Find where the given text appears and provide that cell's center as [x, y] coordinate. 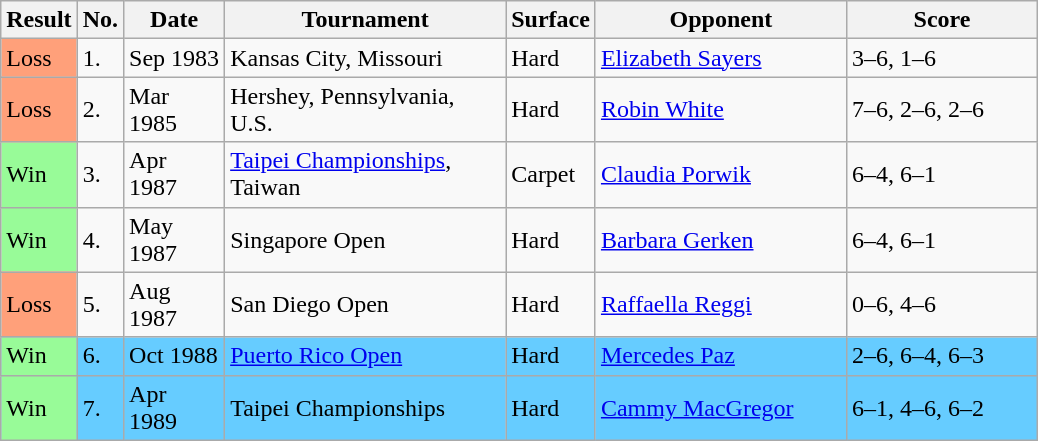
6–1, 4–6, 6–2 [942, 408]
Hershey, Pennsylvania, U.S. [366, 110]
May 1987 [174, 240]
5. [100, 304]
Barbara Gerken [720, 240]
Claudia Porwik [720, 174]
3–6, 1–6 [942, 58]
Apr 1989 [174, 408]
0–6, 4–6 [942, 304]
Opponent [720, 20]
Elizabeth Sayers [720, 58]
Mar 1985 [174, 110]
Mercedes Paz [720, 356]
Result [39, 20]
Cammy MacGregor [720, 408]
Kansas City, Missouri [366, 58]
Aug 1987 [174, 304]
6. [100, 356]
7. [100, 408]
2–6, 6–4, 6–3 [942, 356]
No. [100, 20]
Tournament [366, 20]
3. [100, 174]
Carpet [551, 174]
Oct 1988 [174, 356]
Taipei Championships [366, 408]
2. [100, 110]
Surface [551, 20]
Date [174, 20]
Singapore Open [366, 240]
Puerto Rico Open [366, 356]
1. [100, 58]
Taipei Championships, Taiwan [366, 174]
San Diego Open [366, 304]
4. [100, 240]
Robin White [720, 110]
Score [942, 20]
Sep 1983 [174, 58]
Raffaella Reggi [720, 304]
Apr 1987 [174, 174]
7–6, 2–6, 2–6 [942, 110]
